Scan for the cell matching the given text and deliver its (x, y) coordinate at center. 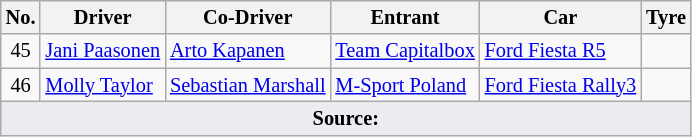
Arto Kapanen (248, 51)
Jani Paasonen (102, 51)
Ford Fiesta R5 (560, 51)
Sebastian Marshall (248, 85)
M-Sport Poland (404, 85)
Co-Driver (248, 17)
No. (21, 17)
Car (560, 17)
46 (21, 85)
Molly Taylor (102, 85)
Entrant (404, 17)
Tyre (666, 17)
Ford Fiesta Rally3 (560, 85)
Team Capitalbox (404, 51)
Driver (102, 17)
45 (21, 51)
Source: (346, 118)
